Return the (x, y) coordinate for the center point of the cell that contains the specified text.  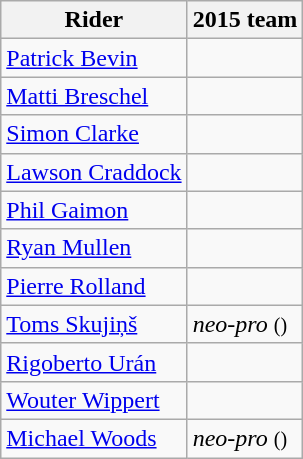
Ryan Mullen (94, 248)
Lawson Craddock (94, 172)
Rider (94, 20)
Toms Skujiņš (94, 324)
Simon Clarke (94, 134)
Rigoberto Urán (94, 362)
2015 team (245, 20)
Michael Woods (94, 438)
Wouter Wippert (94, 400)
Patrick Bevin (94, 58)
Phil Gaimon (94, 210)
Matti Breschel (94, 96)
Pierre Rolland (94, 286)
